Locate the cell with the specified text and output its [x, y] center coordinate. 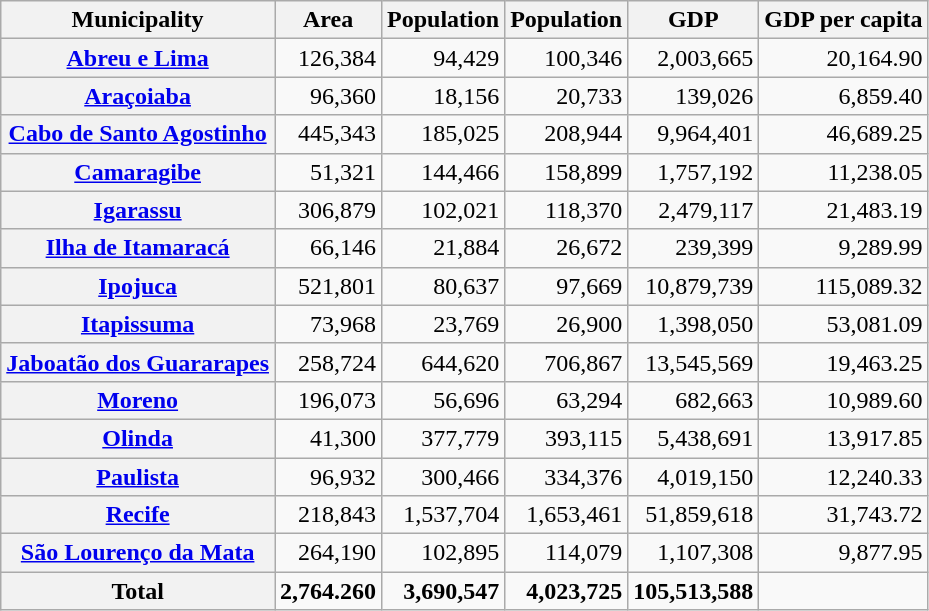
23,769 [444, 324]
9,964,401 [694, 134]
19,463.25 [844, 362]
Olinda [138, 438]
Moreno [138, 400]
239,399 [694, 248]
41,300 [328, 438]
66,146 [328, 248]
393,115 [566, 438]
Ipojuca [138, 286]
Itapissuma [138, 324]
144,466 [444, 172]
445,343 [328, 134]
63,294 [566, 400]
3,690,547 [444, 591]
21,483.19 [844, 210]
6,859.40 [844, 96]
53,081.09 [844, 324]
20,733 [566, 96]
264,190 [328, 553]
Municipality [138, 20]
9,877.95 [844, 553]
300,466 [444, 477]
102,895 [444, 553]
20,164.90 [844, 58]
10,989.60 [844, 400]
Recife [138, 515]
1,653,461 [566, 515]
Area [328, 20]
114,079 [566, 553]
56,696 [444, 400]
100,346 [566, 58]
102,021 [444, 210]
51,859,618 [694, 515]
1,398,050 [694, 324]
96,932 [328, 477]
73,968 [328, 324]
377,779 [444, 438]
Paulista [138, 477]
18,156 [444, 96]
118,370 [566, 210]
GDP per capita [844, 20]
46,689.25 [844, 134]
105,513,588 [694, 591]
Igarassu [138, 210]
13,917.85 [844, 438]
208,944 [566, 134]
4,019,150 [694, 477]
5,438,691 [694, 438]
26,672 [566, 248]
96,360 [328, 96]
GDP [694, 20]
Total [138, 591]
1,757,192 [694, 172]
31,743.72 [844, 515]
521,801 [328, 286]
644,620 [444, 362]
706,867 [566, 362]
185,025 [444, 134]
21,884 [444, 248]
1,107,308 [694, 553]
2,764.260 [328, 591]
13,545,569 [694, 362]
4,023,725 [566, 591]
115,089.32 [844, 286]
334,376 [566, 477]
11,238.05 [844, 172]
Camaragibe [138, 172]
218,843 [328, 515]
97,669 [566, 286]
1,537,704 [444, 515]
51,321 [328, 172]
158,899 [566, 172]
9,289.99 [844, 248]
Araçoiaba [138, 96]
10,879,739 [694, 286]
306,879 [328, 210]
126,384 [328, 58]
94,429 [444, 58]
2,479,117 [694, 210]
196,073 [328, 400]
682,663 [694, 400]
Jaboatão dos Guararapes [138, 362]
12,240.33 [844, 477]
139,026 [694, 96]
São Lourenço da Mata [138, 553]
80,637 [444, 286]
2,003,665 [694, 58]
Abreu e Lima [138, 58]
26,900 [566, 324]
Cabo de Santo Agostinho [138, 134]
Ilha de Itamaracá [138, 248]
258,724 [328, 362]
